Locate the cell with the specified text and output its (X, Y) center coordinate. 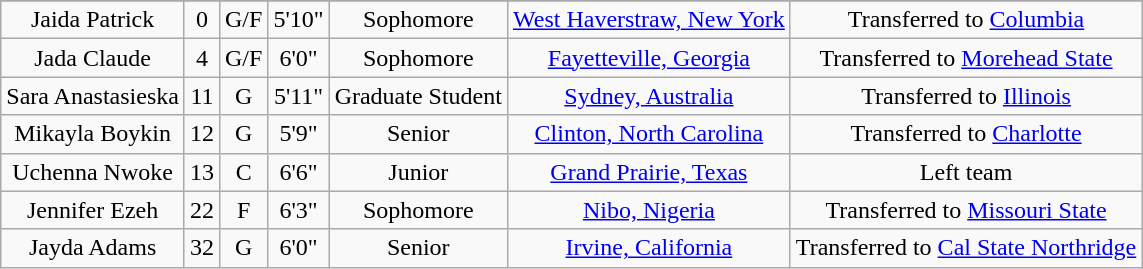
Transferred to Illinois (966, 96)
Uchenna Nwoke (93, 172)
Graduate Student (418, 96)
Transferred to Missouri State (966, 210)
Transferred to Cal State Northridge (966, 248)
5'11" (298, 96)
0 (202, 20)
5'10" (298, 20)
Sydney, Australia (648, 96)
Jennifer Ezeh (93, 210)
11 (202, 96)
Irvine, California (648, 248)
Jayda Adams (93, 248)
6'6" (298, 172)
Clinton, North Carolina (648, 134)
C (243, 172)
Left team (966, 172)
Jada Claude (93, 58)
Sara Anastasieska (93, 96)
Fayetteville, Georgia (648, 58)
6'3" (298, 210)
22 (202, 210)
13 (202, 172)
Transferred to Charlotte (966, 134)
Transferred to Columbia (966, 20)
5'9" (298, 134)
F (243, 210)
Mikayla Boykin (93, 134)
Transferred to Morehead State (966, 58)
West Haverstraw, New York (648, 20)
12 (202, 134)
Nibo, Nigeria (648, 210)
4 (202, 58)
Grand Prairie, Texas (648, 172)
Jaida Patrick (93, 20)
Junior (418, 172)
32 (202, 248)
